Determine the [x, y] coordinate at the center of the cell enclosing the given text.  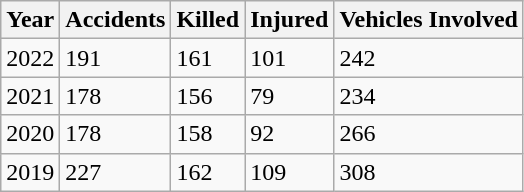
Injured [290, 20]
158 [208, 134]
266 [429, 134]
2020 [30, 134]
2021 [30, 96]
2019 [30, 172]
101 [290, 58]
162 [208, 172]
Killed [208, 20]
234 [429, 96]
Vehicles Involved [429, 20]
92 [290, 134]
2022 [30, 58]
161 [208, 58]
191 [116, 58]
227 [116, 172]
308 [429, 172]
156 [208, 96]
Year [30, 20]
79 [290, 96]
242 [429, 58]
Accidents [116, 20]
109 [290, 172]
